From the cell containing the given text, extract its center point as (x, y) coordinate. 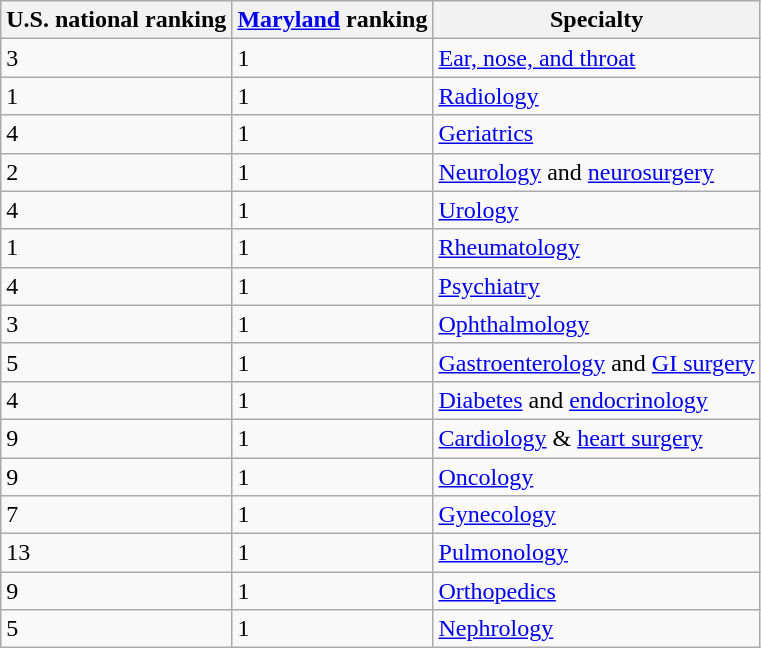
13 (116, 553)
Geriatrics (596, 134)
2 (116, 172)
Rheumatology (596, 248)
Orthopedics (596, 591)
7 (116, 515)
Cardiology & heart surgery (596, 438)
Pulmonology (596, 553)
U.S. national ranking (116, 20)
Neurology and neurosurgery (596, 172)
Gastroenterology and GI surgery (596, 362)
Specialty (596, 20)
Urology (596, 210)
Maryland ranking (332, 20)
Ophthalmology (596, 324)
Oncology (596, 477)
Ear, nose, and throat (596, 58)
Diabetes and endocrinology (596, 400)
Gynecology (596, 515)
Radiology (596, 96)
Nephrology (596, 629)
Psychiatry (596, 286)
